Pinpoint the cell where the given text exists, returning its [X, Y] midpoint coordinate. 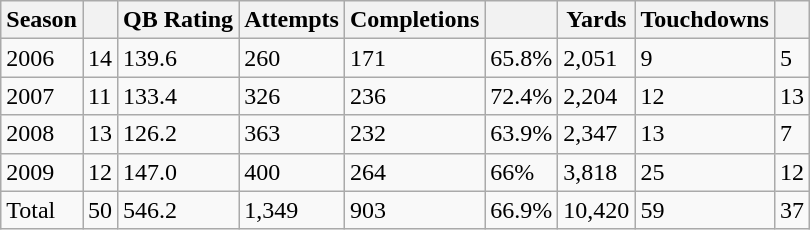
2008 [42, 134]
Yards [596, 20]
363 [292, 134]
9 [705, 58]
Attempts [292, 20]
232 [414, 134]
14 [100, 58]
133.4 [178, 96]
2,204 [596, 96]
264 [414, 172]
139.6 [178, 58]
326 [292, 96]
7 [792, 134]
5 [792, 58]
147.0 [178, 172]
2,051 [596, 58]
66% [522, 172]
QB Rating [178, 20]
2009 [42, 172]
546.2 [178, 210]
50 [100, 210]
260 [292, 58]
3,818 [596, 172]
1,349 [292, 210]
37 [792, 210]
11 [100, 96]
63.9% [522, 134]
400 [292, 172]
126.2 [178, 134]
171 [414, 58]
2,347 [596, 134]
236 [414, 96]
Touchdowns [705, 20]
10,420 [596, 210]
903 [414, 210]
Total [42, 210]
72.4% [522, 96]
Season [42, 20]
66.9% [522, 210]
65.8% [522, 58]
2006 [42, 58]
25 [705, 172]
59 [705, 210]
2007 [42, 96]
Completions [414, 20]
